Capture the cell that displays the provided text and extract its [X, Y] central coordinate. 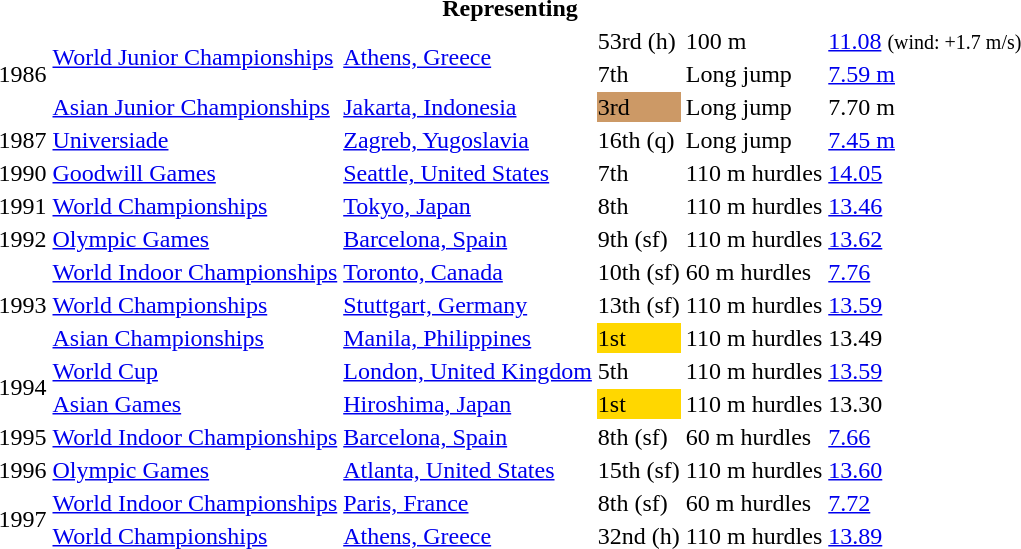
Zagreb, Yugoslavia [468, 140]
8th [638, 206]
Hiroshima, Japan [468, 404]
9th (sf) [638, 239]
100 m [754, 41]
Tokyo, Japan [468, 206]
10th (sf) [638, 272]
Paris, France [468, 503]
Universiade [195, 140]
5th [638, 371]
Manila, Philippines [468, 338]
World Cup [195, 371]
Toronto, Canada [468, 272]
Jakarta, Indonesia [468, 107]
Athens, Greece [468, 58]
Asian Junior Championships [195, 107]
Asian Games [195, 404]
World Junior Championships [195, 58]
Atlanta, United States [468, 470]
53rd (h) [638, 41]
3rd [638, 107]
Stuttgart, Germany [468, 305]
Seattle, United States [468, 173]
15th (sf) [638, 470]
13th (sf) [638, 305]
London, United Kingdom [468, 371]
16th (q) [638, 140]
Asian Championships [195, 338]
Goodwill Games [195, 173]
